Extract the (X, Y) coordinate from the center of the cell holding the provided text.  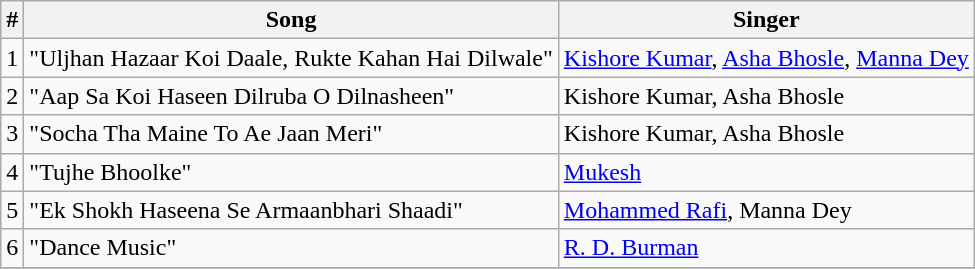
4 (12, 172)
"Socha Tha Maine To Ae Jaan Meri" (291, 134)
"Ek Shokh Haseena Se Armaanbhari Shaadi" (291, 210)
Kishore Kumar, Asha Bhosle, Manna Dey (766, 58)
Mohammed Rafi, Manna Dey (766, 210)
Song (291, 20)
3 (12, 134)
"Tujhe Bhoolke" (291, 172)
"Uljhan Hazaar Koi Daale, Rukte Kahan Hai Dilwale" (291, 58)
"Dance Music" (291, 248)
6 (12, 248)
5 (12, 210)
R. D. Burman (766, 248)
1 (12, 58)
2 (12, 96)
Mukesh (766, 172)
# (12, 20)
Singer (766, 20)
"Aap Sa Koi Haseen Dilruba O Dilnasheen" (291, 96)
